Locate the cell with the specified text and output its (X, Y) center coordinate. 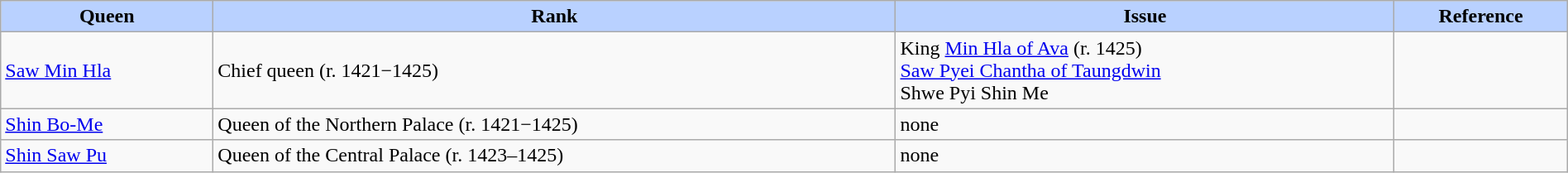
Issue (1145, 17)
King Min Hla of Ava (r. 1425) Saw Pyei Chantha of Taungdwin Shwe Pyi Shin Me (1145, 70)
Saw Min Hla (108, 70)
Shin Saw Pu (108, 156)
Reference (1480, 17)
Chief queen (r. 1421−1425) (554, 70)
Queen (108, 17)
Shin Bo-Me (108, 124)
Queen of the Central Palace (r. 1423–1425) (554, 156)
Queen of the Northern Palace (r. 1421−1425) (554, 124)
Rank (554, 17)
